Output the [X, Y] coordinate of the center of the cell containing the given text.  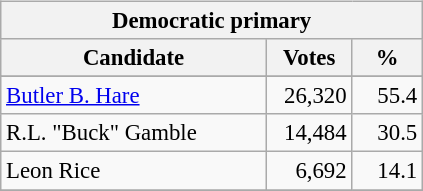
Votes [309, 58]
Candidate [134, 58]
6,692 [309, 171]
55.4 [388, 96]
Democratic primary [212, 21]
Butler B. Hare [134, 96]
% [388, 58]
Leon Rice [134, 171]
R.L. "Buck" Gamble [134, 133]
26,320 [309, 96]
30.5 [388, 133]
14.1 [388, 171]
14,484 [309, 133]
